Determine the [x, y] coordinate at the center of the cell enclosing the given text.  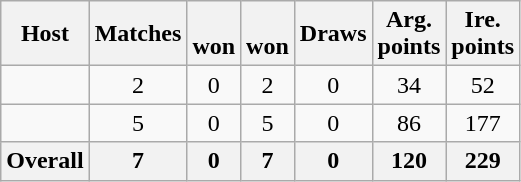
34 [409, 85]
52 [483, 85]
86 [409, 123]
177 [483, 123]
Host [45, 34]
Overall [45, 161]
Ire.points [483, 34]
Draws [333, 34]
120 [409, 161]
Matches [138, 34]
Arg.points [409, 34]
229 [483, 161]
